Provide the (X, Y) coordinate of the cell's center where the given text is located.  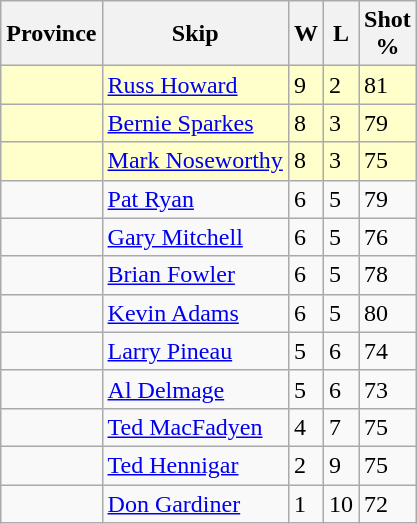
73 (388, 389)
1 (306, 503)
L (340, 34)
Don Gardiner (195, 503)
Ted Hennigar (195, 465)
Brian Fowler (195, 275)
7 (340, 427)
Gary Mitchell (195, 237)
81 (388, 85)
Shot % (388, 34)
80 (388, 313)
78 (388, 275)
Province (52, 34)
4 (306, 427)
Bernie Sparkes (195, 123)
Al Delmage (195, 389)
W (306, 34)
Larry Pineau (195, 351)
Russ Howard (195, 85)
Skip (195, 34)
Kevin Adams (195, 313)
Pat Ryan (195, 199)
10 (340, 503)
74 (388, 351)
Ted MacFadyen (195, 427)
Mark Noseworthy (195, 161)
72 (388, 503)
76 (388, 237)
